Output the (X, Y) coordinate of the center of the cell containing the given text.  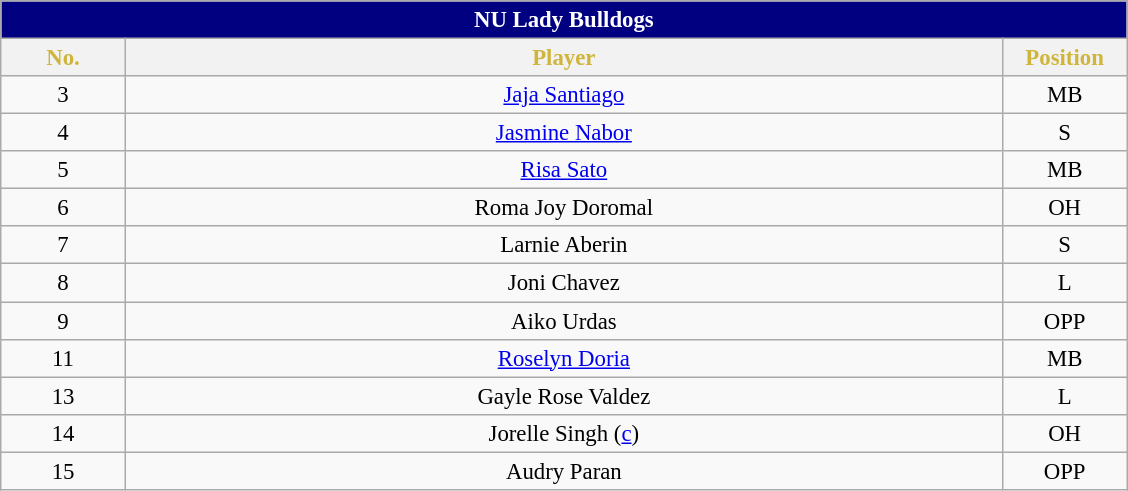
13 (64, 396)
14 (64, 433)
6 (64, 208)
NU Lady Bulldogs (564, 20)
Roma Joy Doromal (564, 208)
7 (64, 245)
8 (64, 283)
Position (1064, 58)
11 (64, 358)
Aiko Urdas (564, 321)
Jasmine Nabor (564, 133)
5 (64, 170)
15 (64, 471)
Jorelle Singh (c) (564, 433)
3 (64, 95)
Audry Paran (564, 471)
No. (64, 58)
Roselyn Doria (564, 358)
Player (564, 58)
4 (64, 133)
Jaja Santiago (564, 95)
Joni Chavez (564, 283)
Larnie Aberin (564, 245)
Risa Sato (564, 170)
9 (64, 321)
Gayle Rose Valdez (564, 396)
